Determine the (X, Y) coordinate at the center of the cell enclosing the given text.  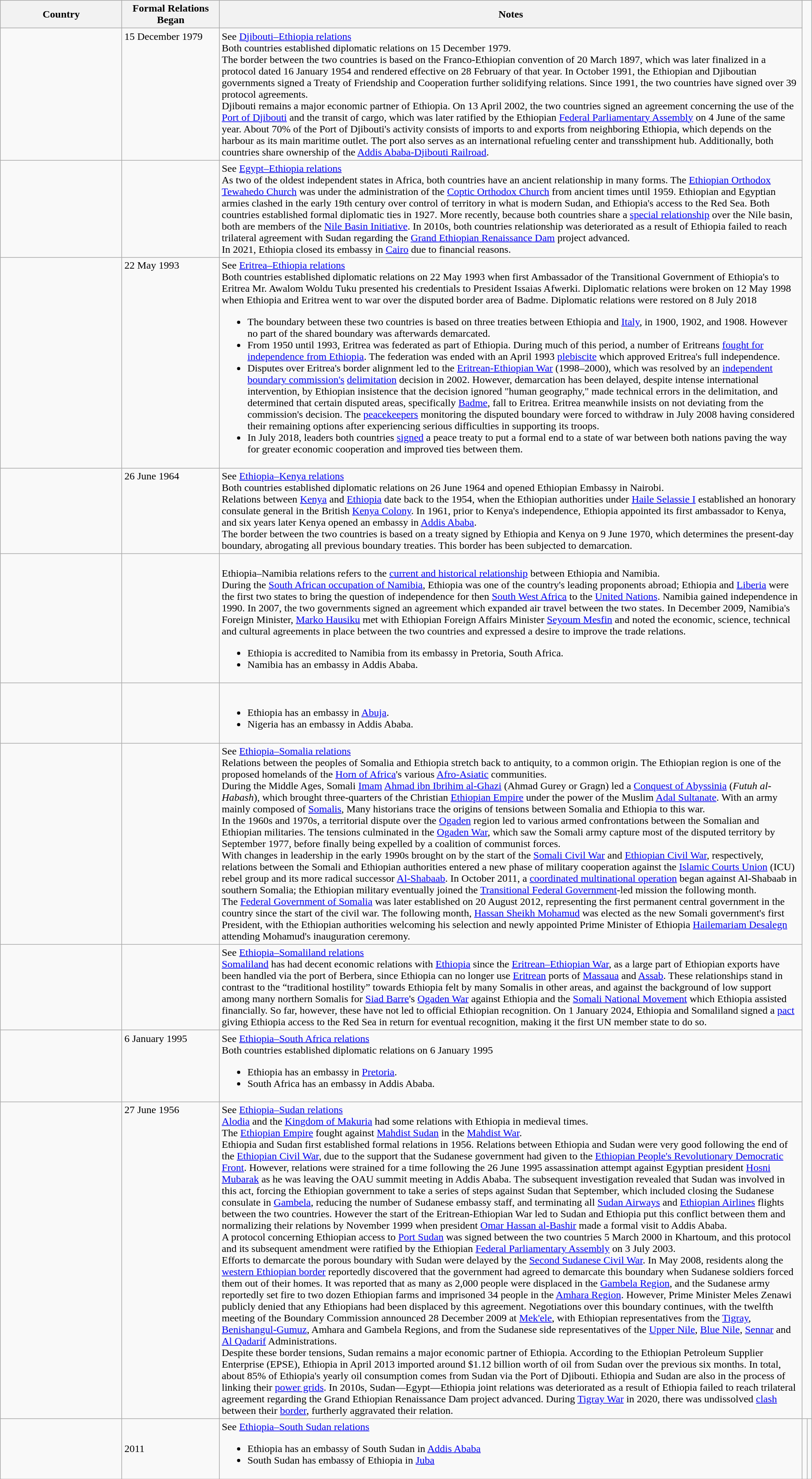
Country (61, 15)
6 January 1995 (170, 1066)
2011 (170, 1449)
See Ethiopia–South Sudan relationsEthiopia has an embassy of South Sudan in Addis AbabaSouth Sudan has embassy of Ethiopia in Juba (510, 1449)
26 June 1964 (170, 511)
15 December 1979 (170, 94)
Ethiopia has an embassy in Abuja.Nigeria has an embassy in Addis Ababa. (510, 713)
Notes (510, 15)
27 June 1956 (170, 1260)
22 May 1993 (170, 362)
Formal Relations Began (170, 15)
